Pinpoint the cell where the given text exists, returning its (x, y) midpoint coordinate. 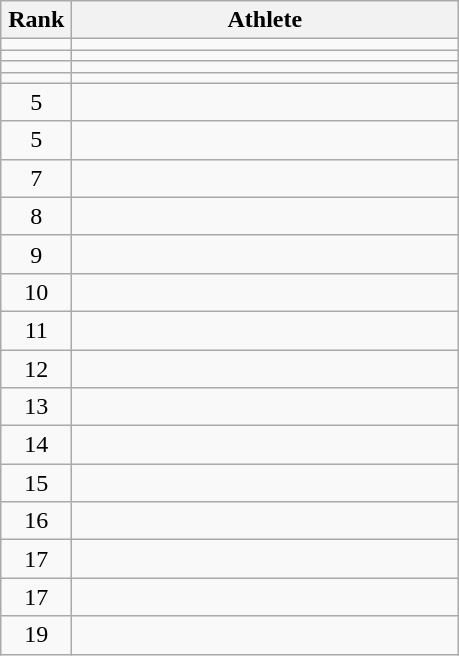
Athlete (265, 20)
15 (36, 483)
12 (36, 369)
19 (36, 635)
7 (36, 178)
14 (36, 445)
9 (36, 254)
16 (36, 521)
Rank (36, 20)
8 (36, 216)
11 (36, 330)
13 (36, 407)
10 (36, 292)
